Detect which cell encompasses the target text, then output its (x, y) center coordinate. 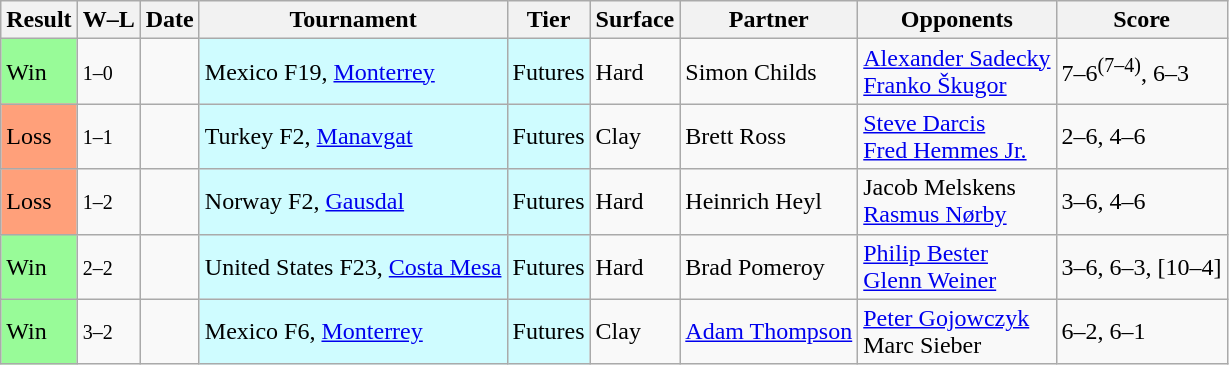
1–1 (108, 136)
Peter Gojowczyk Marc Sieber (957, 332)
Heinrich Heyl (769, 202)
Score (1142, 20)
6–2, 6–1 (1142, 332)
Simon Childs (769, 72)
3–6, 6–3, [10–4] (1142, 266)
2–2 (108, 266)
Brad Pomeroy (769, 266)
3–2 (108, 332)
1–0 (108, 72)
3–6, 4–6 (1142, 202)
Opponents (957, 20)
Surface (635, 20)
Alexander Sadecky Franko Škugor (957, 72)
Jacob Melskens Rasmus Nørby (957, 202)
7–6(7–4), 6–3 (1142, 72)
Turkey F2, Manavgat (353, 136)
Norway F2, Gausdal (353, 202)
1–2 (108, 202)
Tier (548, 20)
Brett Ross (769, 136)
Mexico F19, Monterrey (353, 72)
Steve Darcis Fred Hemmes Jr. (957, 136)
Philip Bester Glenn Weiner (957, 266)
Partner (769, 20)
W–L (108, 20)
United States F23, Costa Mesa (353, 266)
Mexico F6, Monterrey (353, 332)
2–6, 4–6 (1142, 136)
Tournament (353, 20)
Adam Thompson (769, 332)
Result (39, 20)
Date (170, 20)
